Output the [X, Y] coordinate of the center of the cell containing the given text.  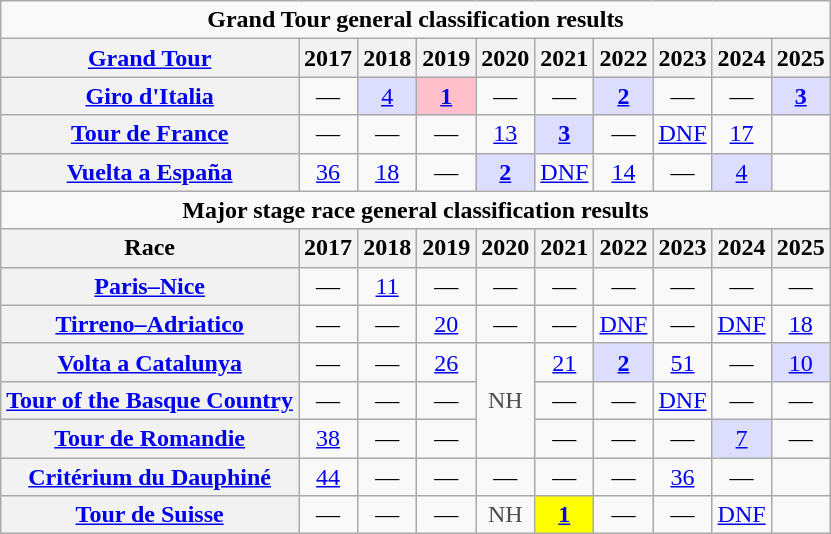
Tour de Suisse [150, 515]
51 [682, 362]
Tour of the Basque Country [150, 400]
14 [624, 172]
Tirreno–Adriatico [150, 324]
20 [446, 324]
17 [742, 134]
Grand Tour [150, 58]
Major stage race general classification results [416, 210]
38 [328, 438]
Volta a Catalunya [150, 362]
Paris–Nice [150, 286]
13 [506, 134]
11 [388, 286]
Giro d'Italia [150, 96]
Race [150, 248]
Tour de France [150, 134]
26 [446, 362]
44 [328, 477]
7 [742, 438]
Vuelta a España [150, 172]
Grand Tour general classification results [416, 20]
Critérium du Dauphiné [150, 477]
21 [564, 362]
Tour de Romandie [150, 438]
10 [800, 362]
